For the text-containing cell, return its midpoint in (X, Y) coordinate format. 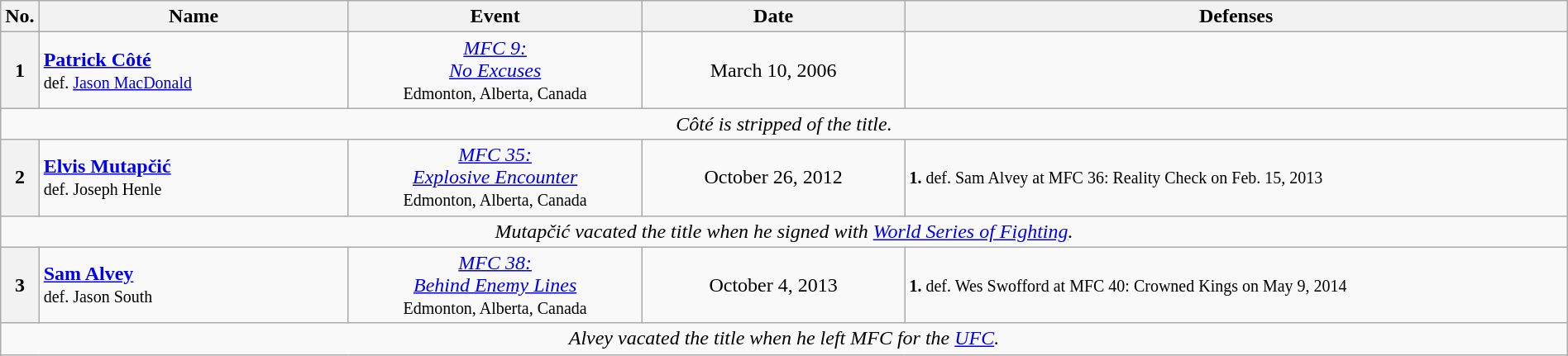
Alvey vacated the title when he left MFC for the UFC. (784, 339)
Event (495, 17)
MFC 9:No Excuses Edmonton, Alberta, Canada (495, 70)
October 26, 2012 (773, 178)
Name (194, 17)
Elvis Mutapčićdef. Joseph Henle (194, 178)
October 4, 2013 (773, 285)
MFC 38:Behind Enemy LinesEdmonton, Alberta, Canada (495, 285)
3 (20, 285)
Sam Alveydef. Jason South (194, 285)
1. def. Wes Swofford at MFC 40: Crowned Kings on May 9, 2014 (1236, 285)
MFC 35:Explosive EncounterEdmonton, Alberta, Canada (495, 178)
March 10, 2006 (773, 70)
2 (20, 178)
1 (20, 70)
Date (773, 17)
Côté is stripped of the title. (784, 124)
No. (20, 17)
Patrick Côtédef. Jason MacDonald (194, 70)
1. def. Sam Alvey at MFC 36: Reality Check on Feb. 15, 2013 (1236, 178)
Mutapčić vacated the title when he signed with World Series of Fighting. (784, 231)
Defenses (1236, 17)
